Return the (x, y) coordinate for the center point of the cell that contains the specified text.  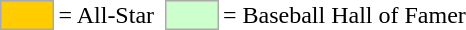
= All-Star (106, 15)
